For the text-containing cell, return its midpoint in [x, y] coordinate format. 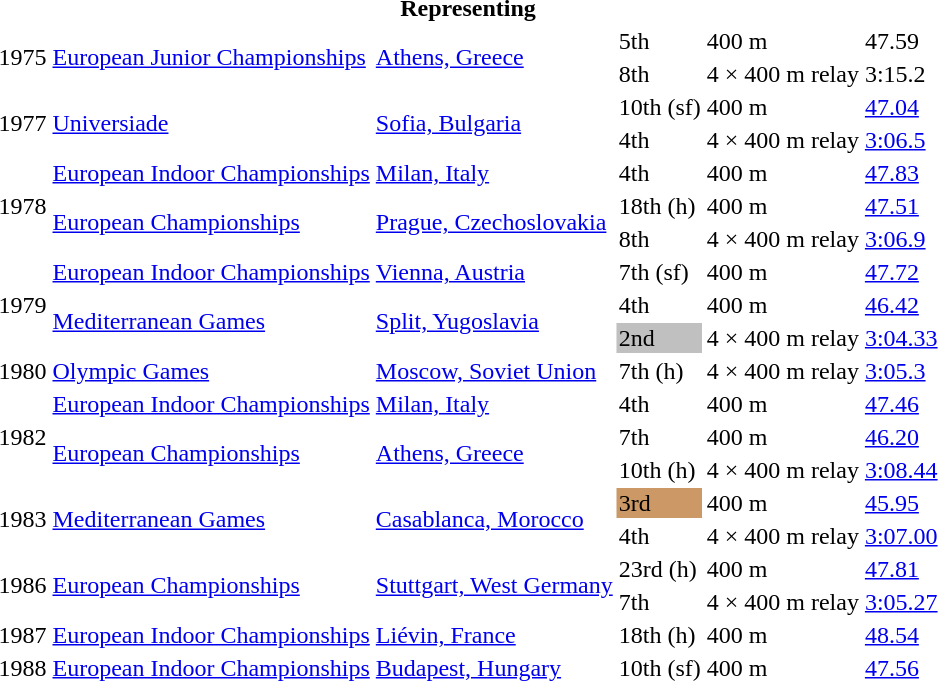
Liévin, France [494, 635]
23rd (h) [660, 569]
5th [660, 41]
Casablanca, Morocco [494, 520]
Olympic Games [211, 371]
7th (sf) [660, 272]
2nd [660, 338]
Split, Yugoslavia [494, 322]
Moscow, Soviet Union [494, 371]
Sofia, Bulgaria [494, 124]
10th (sf) [660, 107]
Prague, Czechoslovakia [494, 222]
Vienna, Austria [494, 272]
European Junior Championships [211, 58]
3rd [660, 503]
7th (h) [660, 371]
10th (h) [660, 470]
Universiade [211, 124]
Stuttgart, West Germany [494, 586]
